Capture the cell that displays the provided text and extract its (x, y) central coordinate. 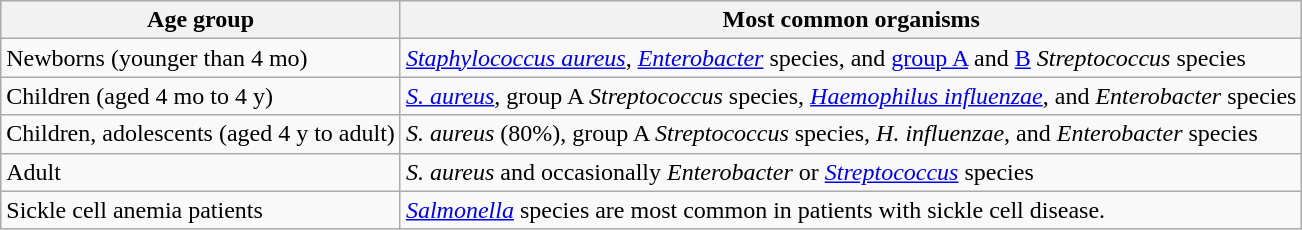
Age group (201, 20)
Children (aged 4 mo to 4 y) (201, 96)
S. aureus and occasionally Enterobacter or Streptococcus species (851, 172)
Salmonella species are most common in patients with sickle cell disease. (851, 210)
S. aureus, group A Streptococcus species, Haemophilus influenzae, and Enterobacter species (851, 96)
S. aureus (80%), group A Streptococcus species, H. influenzae, and Enterobacter species (851, 134)
Staphylococcus aureus, Enterobacter species, and group A and B Streptococcus species (851, 58)
Children, adolescents (aged 4 y to adult) (201, 134)
Sickle cell anemia patients (201, 210)
Newborns (younger than 4 mo) (201, 58)
Adult (201, 172)
Most common organisms (851, 20)
